Pinpoint the cell where the given text exists, returning its [X, Y] midpoint coordinate. 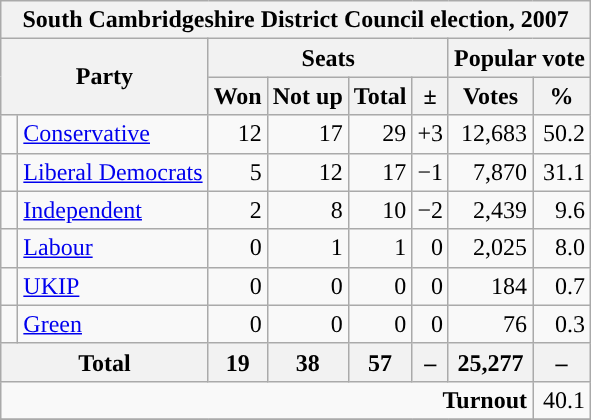
40.1 [562, 400]
Conservative [113, 134]
8.0 [562, 248]
UKIP [113, 286]
57 [380, 362]
8 [308, 210]
Turnout [267, 400]
184 [490, 286]
−1 [430, 172]
Party [104, 77]
Green [113, 324]
Independent [113, 210]
9.6 [562, 210]
Seats [328, 58]
Votes [490, 96]
50.2 [562, 134]
South Cambridgeshire District Council election, 2007 [296, 20]
Labour [113, 248]
7,870 [490, 172]
25,277 [490, 362]
± [430, 96]
76 [490, 324]
+3 [430, 134]
5 [238, 172]
2 [238, 210]
0.3 [562, 324]
2,025 [490, 248]
Won [238, 96]
12,683 [490, 134]
% [562, 96]
38 [308, 362]
2,439 [490, 210]
Liberal Democrats [113, 172]
Popular vote [519, 58]
−2 [430, 210]
29 [380, 134]
31.1 [562, 172]
10 [380, 210]
Not up [308, 96]
19 [238, 362]
0.7 [562, 286]
